Extract the [X, Y] coordinate from the center of the cell holding the provided text.  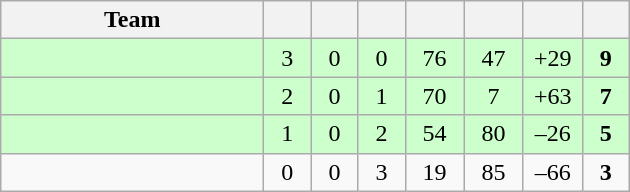
+63 [552, 96]
19 [434, 172]
47 [494, 58]
85 [494, 172]
80 [494, 134]
–66 [552, 172]
Team [132, 20]
+29 [552, 58]
76 [434, 58]
54 [434, 134]
70 [434, 96]
–26 [552, 134]
5 [606, 134]
9 [606, 58]
